Identify which cell holds the provided text, then report its (X, Y) central coordinate. 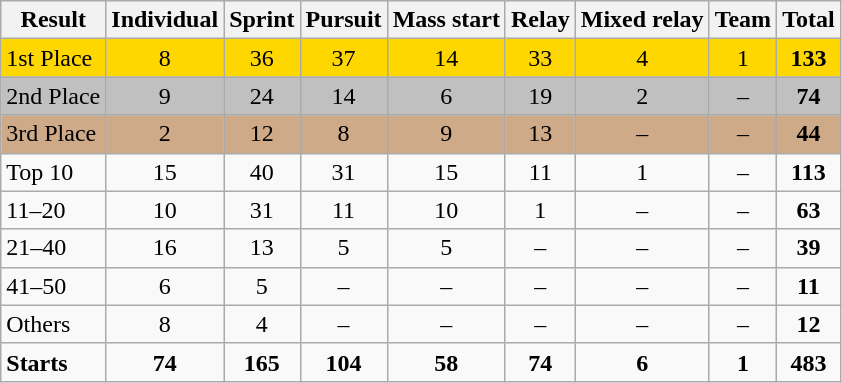
41–50 (54, 286)
Team (743, 20)
19 (540, 96)
Pursuit (344, 20)
Starts (54, 362)
Top 10 (54, 172)
33 (540, 58)
2nd Place (54, 96)
11–20 (54, 210)
24 (262, 96)
44 (809, 134)
Relay (540, 20)
39 (809, 248)
Mixed relay (642, 20)
113 (809, 172)
Total (809, 20)
40 (262, 172)
165 (262, 362)
Others (54, 324)
1st Place (54, 58)
104 (344, 362)
37 (344, 58)
Result (54, 20)
36 (262, 58)
Sprint (262, 20)
21–40 (54, 248)
133 (809, 58)
16 (165, 248)
Mass start (446, 20)
58 (446, 362)
483 (809, 362)
63 (809, 210)
Individual (165, 20)
3rd Place (54, 134)
